Search for the cell housing the specified text and yield its (x, y) center coordinate. 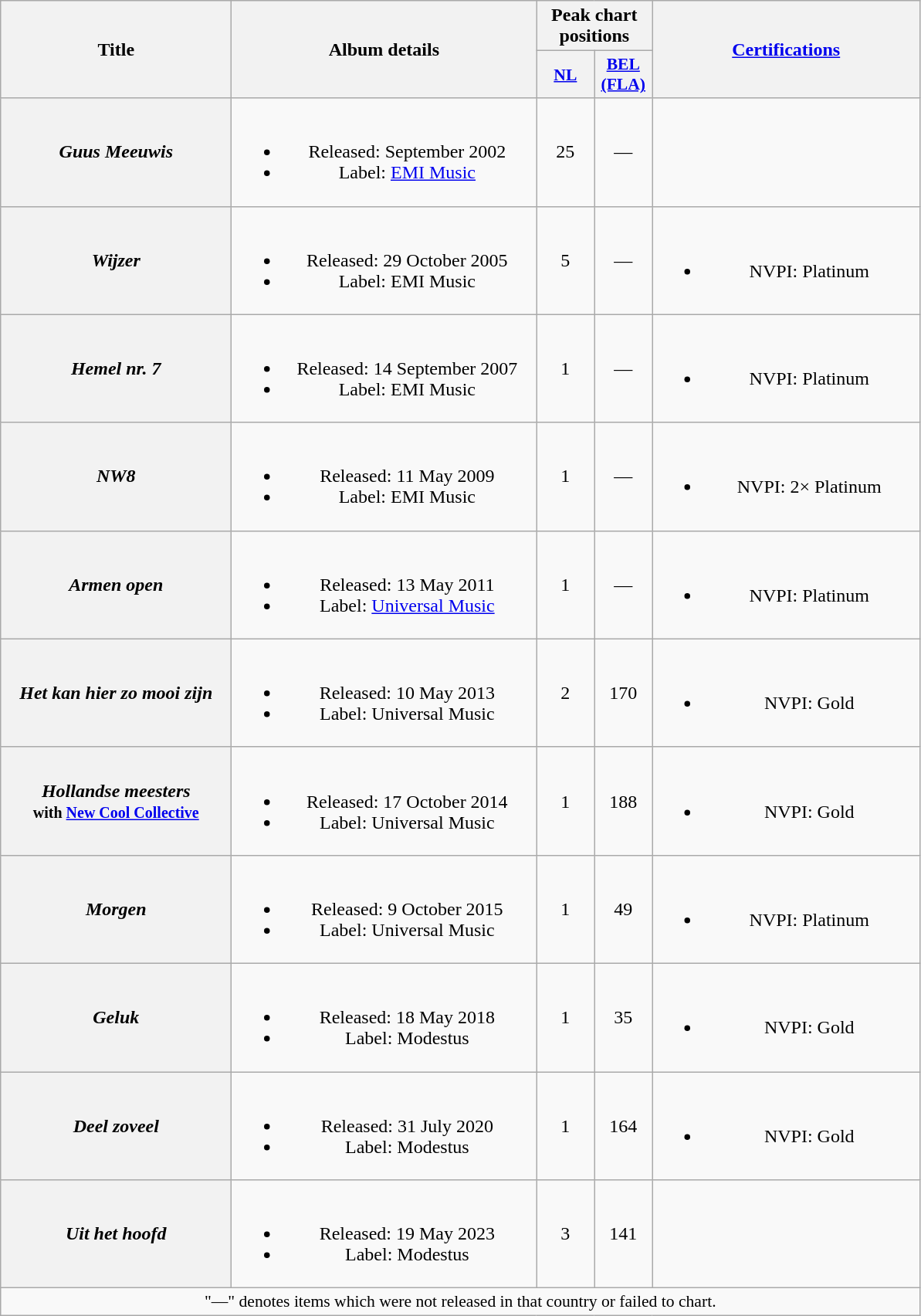
25 (565, 152)
Wijzer (116, 260)
Released: 18 May 2018Label: Modestus (384, 1017)
NW8 (116, 477)
Released: 19 May 2023Label: Modestus (384, 1234)
49 (624, 909)
35 (624, 1017)
Armen open (116, 585)
Album details (384, 49)
Uit het hoofd (116, 1234)
Certifications (786, 49)
Released: 29 October 2005Label: EMI Music (384, 260)
Hemel nr. 7 (116, 368)
Peak chart positions (594, 26)
Released: 10 May 2013Label: Universal Music (384, 693)
Morgen (116, 909)
BEL(FLA) (624, 74)
3 (565, 1234)
188 (624, 801)
Released: 9 October 2015Label: Universal Music (384, 909)
Released: 31 July 2020Label: Modestus (384, 1126)
Hollandse meesters with New Cool Collective (116, 801)
Released: 13 May 2011Label: Universal Music (384, 585)
170 (624, 693)
NVPI: 2× Platinum (786, 477)
"—" denotes items which were not released in that country or failed to chart. (460, 1302)
Released: 11 May 2009Label: EMI Music (384, 477)
Geluk (116, 1017)
Deel zoveel (116, 1126)
Released: 14 September 2007Label: EMI Music (384, 368)
Released: 17 October 2014Label: Universal Music (384, 801)
141 (624, 1234)
Released: September 2002Label: EMI Music (384, 152)
Het kan hier zo mooi zijn (116, 693)
5 (565, 260)
Guus Meeuwis (116, 152)
164 (624, 1126)
Title (116, 49)
2 (565, 693)
NL (565, 74)
